Extract the [X, Y] coordinate from the center of the cell holding the provided text.  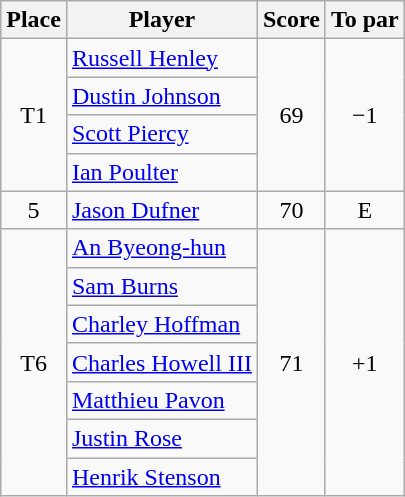
Player [162, 20]
+1 [364, 362]
Ian Poulter [162, 172]
70 [291, 210]
Scott Piercy [162, 134]
E [364, 210]
Charley Hoffman [162, 324]
Place [34, 20]
Matthieu Pavon [162, 400]
−1 [364, 115]
Sam Burns [162, 286]
Score [291, 20]
71 [291, 362]
69 [291, 115]
5 [34, 210]
Charles Howell III [162, 362]
T6 [34, 362]
An Byeong-hun [162, 248]
To par [364, 20]
Russell Henley [162, 58]
Dustin Johnson [162, 96]
Henrik Stenson [162, 477]
Jason Dufner [162, 210]
T1 [34, 115]
Justin Rose [162, 438]
